Capture the cell that displays the provided text and extract its [X, Y] central coordinate. 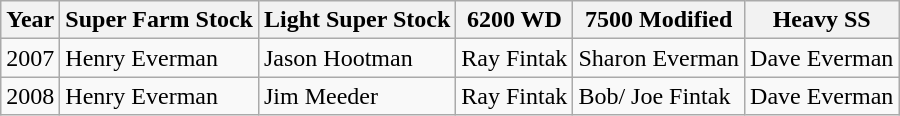
Jason Hootman [356, 58]
6200 WD [514, 20]
2008 [30, 96]
7500 Modified [659, 20]
Light Super Stock [356, 20]
Sharon Everman [659, 58]
Heavy SS [822, 20]
Jim Meeder [356, 96]
Bob/ Joe Fintak [659, 96]
2007 [30, 58]
Year [30, 20]
Super Farm Stock [160, 20]
